Output the [X, Y] coordinate of the center of the cell containing the given text.  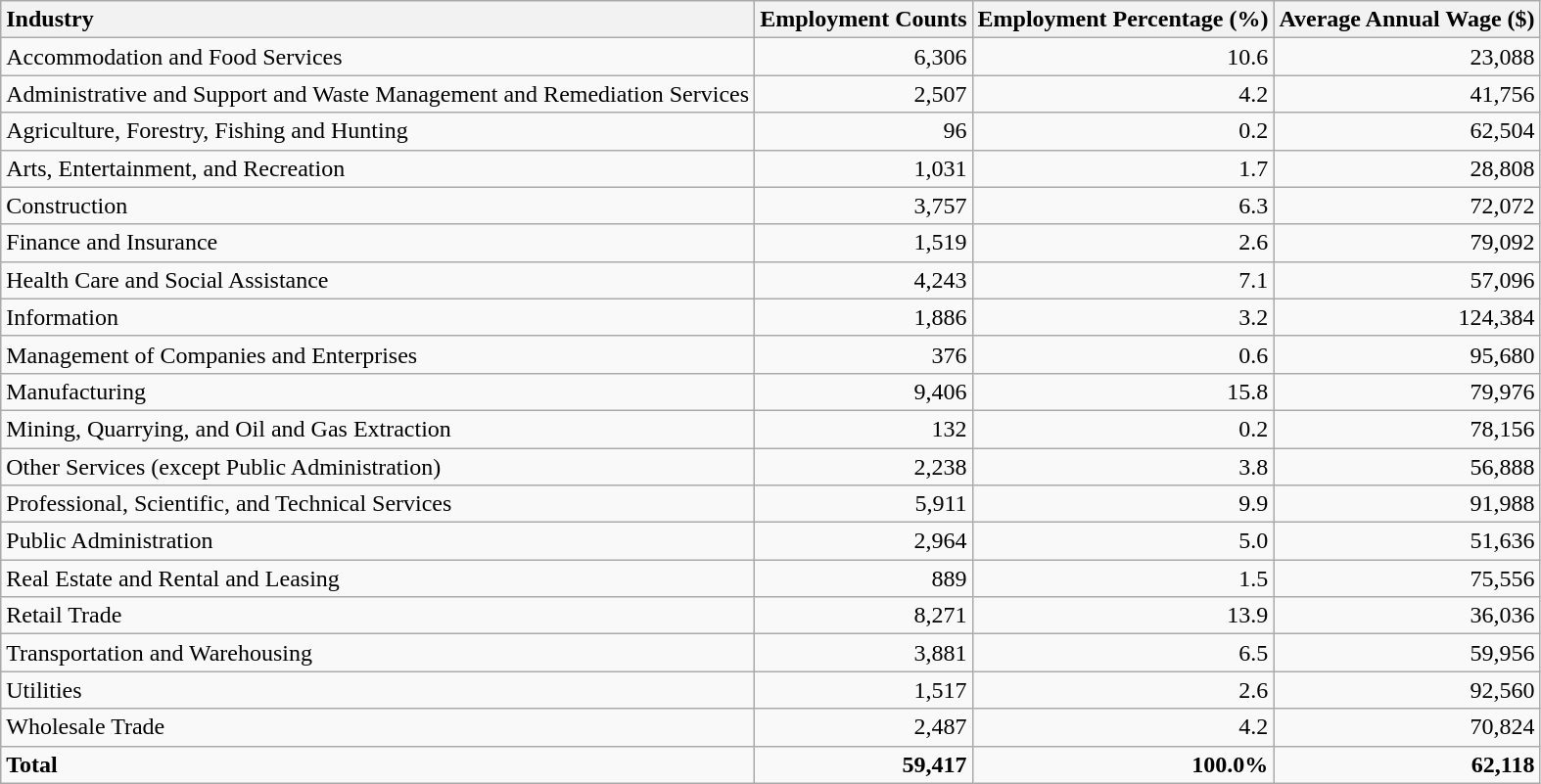
6.3 [1123, 206]
Construction [378, 206]
62,118 [1407, 764]
96 [864, 131]
3.2 [1123, 317]
Utilities [378, 690]
59,417 [864, 764]
95,680 [1407, 354]
Arts, Entertainment, and Recreation [378, 168]
3,881 [864, 653]
Agriculture, Forestry, Fishing and Hunting [378, 131]
10.6 [1123, 57]
889 [864, 578]
36,036 [1407, 616]
Other Services (except Public Administration) [378, 467]
2,238 [864, 467]
Public Administration [378, 541]
Average Annual Wage ($) [1407, 20]
5.0 [1123, 541]
2,487 [864, 727]
4,243 [864, 280]
2,507 [864, 94]
Finance and Insurance [378, 243]
1,031 [864, 168]
56,888 [1407, 467]
0.6 [1123, 354]
3.8 [1123, 467]
Professional, Scientific, and Technical Services [378, 504]
72,072 [1407, 206]
1,519 [864, 243]
8,271 [864, 616]
41,756 [1407, 94]
9,406 [864, 392]
Management of Companies and Enterprises [378, 354]
1,886 [864, 317]
Administrative and Support and Waste Management and Remediation Services [378, 94]
Real Estate and Rental and Leasing [378, 578]
23,088 [1407, 57]
132 [864, 429]
100.0% [1123, 764]
Mining, Quarrying, and Oil and Gas Extraction [378, 429]
124,384 [1407, 317]
13.9 [1123, 616]
59,956 [1407, 653]
92,560 [1407, 690]
57,096 [1407, 280]
5,911 [864, 504]
79,092 [1407, 243]
Manufacturing [378, 392]
1.7 [1123, 168]
Industry [378, 20]
6,306 [864, 57]
Employment Percentage (%) [1123, 20]
Wholesale Trade [378, 727]
15.8 [1123, 392]
51,636 [1407, 541]
Information [378, 317]
9.9 [1123, 504]
62,504 [1407, 131]
75,556 [1407, 578]
376 [864, 354]
1.5 [1123, 578]
6.5 [1123, 653]
78,156 [1407, 429]
79,976 [1407, 392]
2,964 [864, 541]
91,988 [1407, 504]
7.1 [1123, 280]
1,517 [864, 690]
Accommodation and Food Services [378, 57]
Health Care and Social Assistance [378, 280]
Retail Trade [378, 616]
Employment Counts [864, 20]
28,808 [1407, 168]
Total [378, 764]
3,757 [864, 206]
70,824 [1407, 727]
Transportation and Warehousing [378, 653]
